Extract the [X, Y] coordinate from the center of the cell holding the provided text.  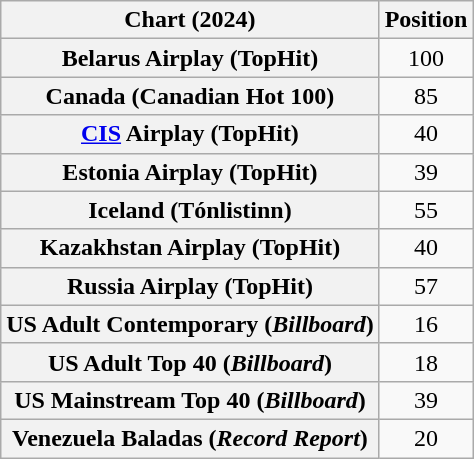
18 [426, 362]
85 [426, 96]
16 [426, 324]
Estonia Airplay (TopHit) [190, 172]
Belarus Airplay (TopHit) [190, 58]
100 [426, 58]
55 [426, 210]
Kazakhstan Airplay (TopHit) [190, 248]
57 [426, 286]
Venezuela Baladas (Record Report) [190, 438]
Russia Airplay (TopHit) [190, 286]
Canada (Canadian Hot 100) [190, 96]
20 [426, 438]
US Adult Top 40 (Billboard) [190, 362]
US Mainstream Top 40 (Billboard) [190, 400]
US Adult Contemporary (Billboard) [190, 324]
CIS Airplay (TopHit) [190, 134]
Chart (2024) [190, 20]
Iceland (Tónlistinn) [190, 210]
Position [426, 20]
